Return (X, Y) of the center of cell containing provided text 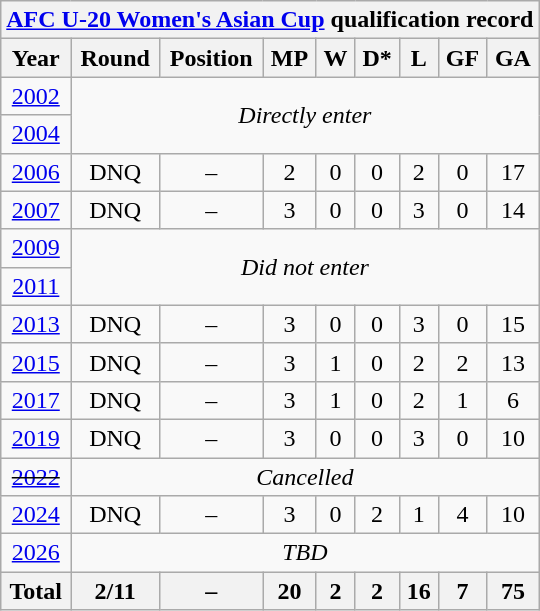
Cancelled (305, 477)
2019 (36, 438)
2/11 (116, 591)
GF (462, 58)
Position (210, 58)
Year (36, 58)
6 (513, 400)
Round (116, 58)
17 (513, 172)
13 (513, 362)
4 (462, 515)
D* (378, 58)
2006 (36, 172)
Total (36, 591)
Directly enter (305, 115)
2007 (36, 210)
2017 (36, 400)
2009 (36, 248)
TBD (305, 553)
GA (513, 58)
W (336, 58)
16 (418, 591)
2011 (36, 286)
75 (513, 591)
2013 (36, 324)
14 (513, 210)
7 (462, 591)
2024 (36, 515)
2022 (36, 477)
2002 (36, 96)
2026 (36, 553)
2015 (36, 362)
2004 (36, 134)
15 (513, 324)
L (418, 58)
MP (290, 58)
AFC U-20 Women's Asian Cup qualification record (270, 20)
20 (290, 591)
Did not enter (305, 267)
